Locate the cell with the specified text and output its [X, Y] center coordinate. 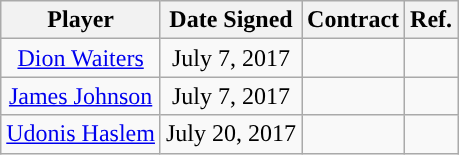
Dion Waiters [81, 58]
James Johnson [81, 96]
Player [81, 20]
Contract [354, 20]
Ref. [432, 20]
Date Signed [230, 20]
July 20, 2017 [230, 134]
Udonis Haslem [81, 134]
